Pinpoint the cell where the given text exists, returning its (X, Y) midpoint coordinate. 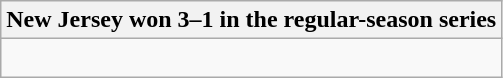
New Jersey won 3–1 in the regular-season series (252, 20)
